Return the (X, Y) coordinate for the center point of the cell that contains the specified text.  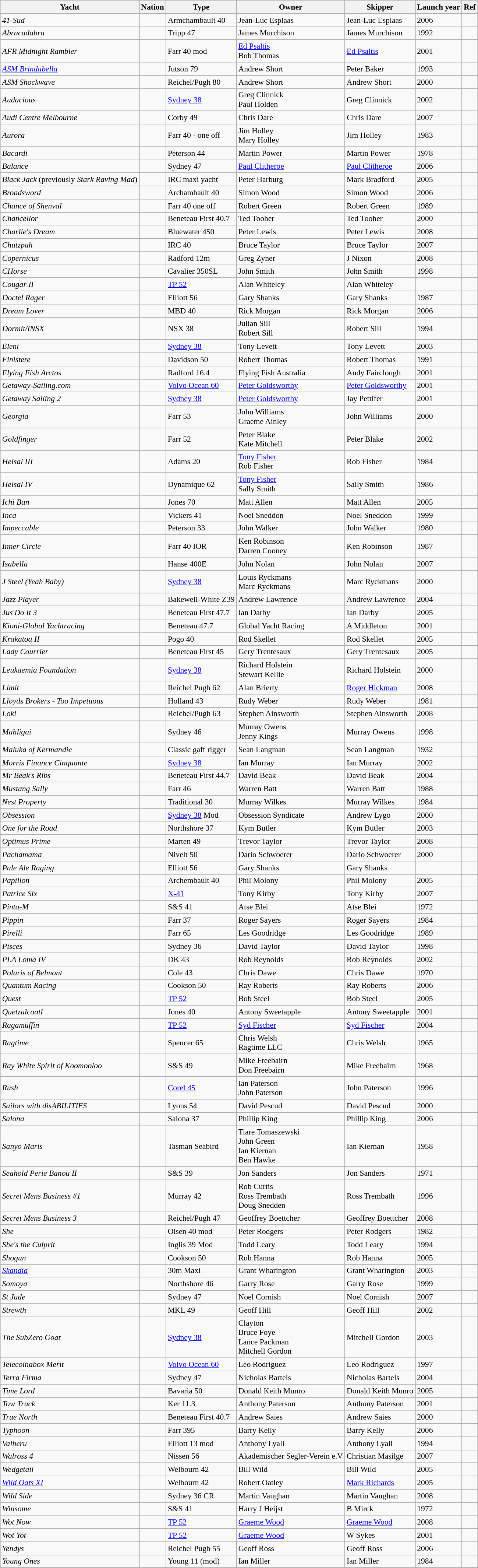
Murray Owens (380, 732)
Farr 395 (201, 1430)
Pinta-M (70, 907)
1986 (439, 484)
Christian Masilge (380, 1456)
Ken RobinsonDarren Cooney (291, 546)
Charlie's Dream (70, 232)
Greg Clinnick (380, 99)
Shogun (70, 1258)
St Jude (70, 1297)
1980 (439, 528)
Ross Trembath (380, 1196)
Reichel Pugh 55 (201, 1548)
Young Ones (70, 1561)
Pachamama (70, 855)
Lady Courrier (70, 652)
J Steel (Yeah Baby) (70, 582)
Abracadabra (70, 33)
Nissen 56 (201, 1456)
Peter Blake (380, 439)
Wild Side (70, 1496)
Jus'Do It 3 (70, 613)
Maluka of Kermandie (70, 750)
Polaris of Belmont (70, 973)
Reichel Pugh 62 (201, 688)
Wot Now (70, 1522)
Spencer 65 (201, 1043)
PLA Loma IV (70, 960)
Valheru (70, 1444)
Greg Zyner (291, 258)
Farr 40 IOR (201, 546)
1991 (439, 359)
MKL 49 (201, 1310)
Jay Pettifer (380, 399)
Salona 37 (201, 1119)
1965 (439, 1043)
Kioni-Global Yachtracing (70, 626)
Wot Yot (70, 1535)
Flying Fish Arctos (70, 373)
Peter Harburg (291, 180)
1988 (439, 789)
IRC 40 (201, 245)
Time Lord (70, 1391)
1983 (439, 136)
Chance of Shenval (70, 206)
Pirelli (70, 933)
Papillon (70, 881)
Broadsword (70, 193)
1968 (439, 1065)
Helsal III (70, 462)
ClaytonBruce FoyeLance PackmanMitchell Gordon (291, 1337)
Wedgetail (70, 1470)
Farr 52 (201, 439)
Sailors with disABILITIES (70, 1106)
Cavalier 350SL (201, 271)
Elliott 13 mod (201, 1444)
B Mirck (380, 1509)
Mr Beak's Ribs (70, 776)
Black Jack (previously Stark Raving Mad) (70, 180)
Getaway-Sailing.com (70, 386)
Jim Holley (380, 136)
Helsal IV (70, 484)
Pogo 40 (201, 639)
Julian SillRobert Sill (291, 329)
Jazz Player (70, 600)
Obsession (70, 815)
Ker 11.3 (201, 1404)
Flying Fish Australia (291, 373)
Reichel/Pugh 80 (201, 82)
1997 (439, 1365)
Georgia (70, 417)
1970 (439, 973)
Aurora (70, 136)
Bavaria 50 (201, 1391)
Ragtime (70, 1043)
Nation (152, 7)
Mustang Sally (70, 789)
Limit (70, 688)
Secret Mens Business #1 (70, 1196)
Radford 16.4 (201, 373)
Farr 40 - one off (201, 136)
Loki (70, 714)
Ian Kiernan (380, 1146)
Armchambault 40 (201, 20)
Jones 70 (201, 502)
Wild Oats XI (70, 1483)
Farr 46 (201, 789)
Seahold Perie Banou II (70, 1174)
Leukaemia Foundation (70, 670)
Launch year (439, 7)
Rob CurtisRoss TrembathDoug Snedden (291, 1196)
Nest Property (70, 802)
Dormit/INSX (70, 329)
Chancellor (70, 219)
W Sykes (380, 1535)
Inca (70, 515)
Ichi Ban (70, 502)
1992 (439, 33)
Optimus Prime (70, 842)
Sanyo Maris (70, 1146)
Owner (291, 7)
Beneteau First 45 (201, 652)
Adams 20 (201, 462)
Sydney 36 (201, 947)
Impeccable (70, 528)
John Williams (380, 417)
1958 (439, 1146)
Akademischer Segler-Verein e.V (291, 1456)
Cole 43 (201, 973)
Yacht (70, 7)
Morris Finance Cinquante (70, 763)
Lyons 54 (201, 1106)
Peterson 33 (201, 528)
Northshore 46 (201, 1284)
S&S 39 (201, 1174)
Corby 49 (201, 118)
Jim HolleyMary Holley (291, 136)
Sydney 36 CR (201, 1496)
Corel 45 (201, 1088)
CHorse (70, 271)
Salona (70, 1119)
Hanse 400E (201, 564)
AFR Midnight Rambler (70, 51)
Mike Freebairn (380, 1065)
Sydney 46 (201, 732)
Peter Baker (380, 69)
Murray 42 (201, 1196)
Harry J Heijst (291, 1509)
Greg ClinnickPaul Holden (291, 99)
Ray White Spirit of Koomooloo (70, 1065)
Goldfinger (70, 439)
Audacious (70, 99)
Audi Centre Melbourne (70, 118)
Olsen 40 mod (201, 1232)
ASM Brindabella (70, 69)
Walross 4 (70, 1456)
One for the Road (70, 828)
Peter BlakeKate Mitchell (291, 439)
Tow Truck (70, 1404)
Rush (70, 1088)
Bakewell-White Z39 (201, 600)
Murray OwensJenny Kings (291, 732)
Chris Welsh (380, 1043)
Northshore 37 (201, 828)
Pisces (70, 947)
Tasman Seabird (201, 1146)
Reichel/Pugh 47 (201, 1218)
Finistere (70, 359)
Farr 53 (201, 417)
Young 11 (mod) (201, 1561)
Robert Sill (380, 329)
Ian PatersonJohn Paterson (291, 1088)
True North (70, 1417)
Quantum Racing (70, 986)
Jones 40 (201, 1012)
Sally Smith (380, 484)
1971 (439, 1174)
Peterson 44 (201, 153)
1978 (439, 153)
She (70, 1232)
1982 (439, 1232)
Radford 12m (201, 258)
X-41 (201, 894)
Jutson 79 (201, 69)
1981 (439, 701)
Holland 43 (201, 701)
Ed Psaltis (380, 51)
Eleni (70, 347)
Skandia (70, 1271)
Richard Holstein (380, 670)
Patrice Six (70, 894)
Krakatoa II (70, 639)
Pippin (70, 920)
Reichel/Pugh 63 (201, 714)
Yendys (70, 1548)
John Paterson (380, 1088)
Winsome (70, 1509)
Nivelt 50 (201, 855)
Beneteau First 47.7 (201, 613)
1932 (439, 750)
Ref (470, 7)
J Nixon (380, 258)
Beneteau 47.7 (201, 626)
Traditional 30 (201, 802)
Rob Fisher (380, 462)
Bluewater 450 (201, 232)
Balance (70, 166)
Typhoon (70, 1430)
Quetzalcoatl (70, 1012)
Bacardi (70, 153)
A Middleton (380, 626)
Tiare TomaszewskiJohn GreenIan KiernanBen Hawke (291, 1146)
Tripp 47 (201, 33)
Doctel Rager (70, 298)
Copernicus (70, 258)
NSX 38 (201, 329)
Vickers 41 (201, 515)
Farr 40 one off (201, 206)
Chutzpah (70, 245)
Andy Fairclough (380, 373)
Inglis 39 Mod (201, 1245)
Tony FisherRob Fisher (291, 462)
Cougar II (70, 285)
Chris WelshRagtime LLC (291, 1043)
Archembault 40 (201, 881)
Mike FreebairnDon Freebairn (291, 1065)
Type (201, 7)
Strewth (70, 1310)
Skipper (380, 7)
MBD 40 (201, 311)
41-Sud (70, 20)
Roger Hickman (380, 688)
Ragamuffin (70, 1025)
John WilliamsGraeme Ainley (291, 417)
ASM Shockwave (70, 82)
Archambault 40 (201, 193)
The SubZero Goat (70, 1337)
Farr 65 (201, 933)
DK 43 (201, 960)
Obsession Syndicate (291, 815)
She's the Culprit (70, 1245)
30m Maxi (201, 1271)
Alan Brierty (291, 688)
Davidson 50 (201, 359)
Andrew Lygo (380, 815)
Ed PsaltisBob Thomas (291, 51)
Quest (70, 999)
Farr 40 mod (201, 51)
Dream Lover (70, 311)
Richard HolsteinStewart Kellie (291, 670)
Beneteau First 44.7 (201, 776)
Mitchell Gordon (380, 1337)
Pale Ale Raging (70, 868)
Mark Richards (380, 1483)
Lloyds Brokers - Too Impetuous (70, 701)
1993 (439, 69)
Marc Ryckmans (380, 582)
Somoya (70, 1284)
Classic gaff rigger (201, 750)
Sydney 38 Mod (201, 815)
IRC maxi yacht (201, 180)
Terra Firma (70, 1378)
Robert Oatley (291, 1483)
Marten 49 (201, 842)
Mark Bradford (380, 180)
Secret Mens Business 3 (70, 1218)
Mahligai (70, 732)
Dynamique 62 (201, 484)
Global Yacht Racing (291, 626)
S&S 49 (201, 1065)
Getaway Sailing 2 (70, 399)
Isabella (70, 564)
Tony FisherSally Smith (291, 484)
Louis RyckmansMarc Ryckmans (291, 582)
Farr 37 (201, 920)
Telecoinabox Merit (70, 1365)
Inner Circle (70, 546)
Ken Robinson (380, 546)
